Pinpoint the cell where the given text exists, returning its [X, Y] midpoint coordinate. 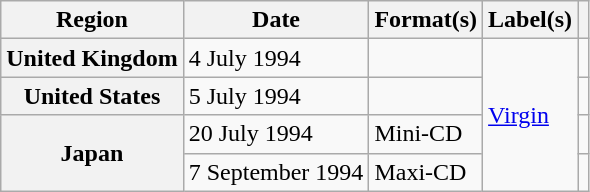
Mini-CD [426, 134]
United Kingdom [92, 58]
Date [276, 20]
Region [92, 20]
Japan [92, 153]
7 September 1994 [276, 172]
20 July 1994 [276, 134]
Virgin [530, 115]
Label(s) [530, 20]
4 July 1994 [276, 58]
Maxi-CD [426, 172]
Format(s) [426, 20]
5 July 1994 [276, 96]
United States [92, 96]
